Detect which cell encompasses the target text, then output its [X, Y] center coordinate. 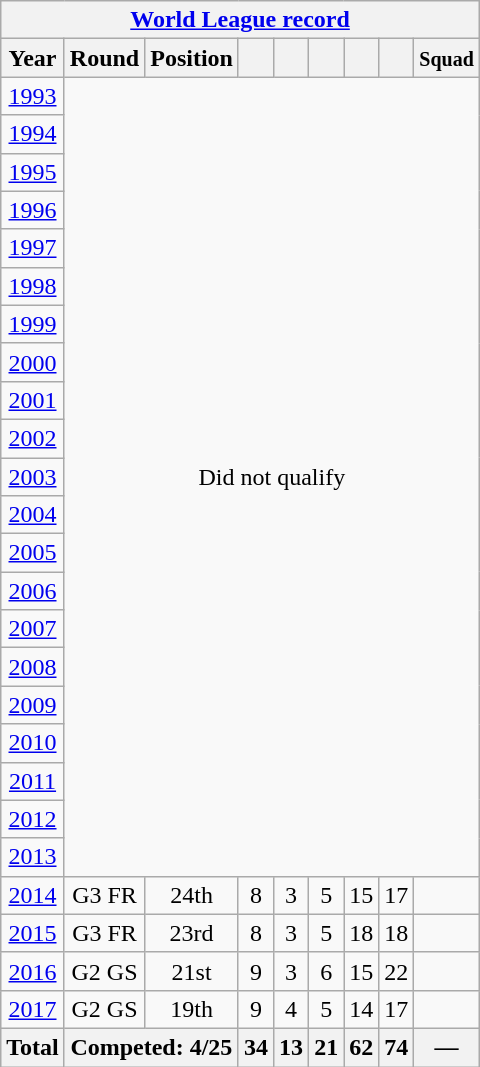
1997 [33, 248]
24th [192, 895]
2015 [33, 933]
Year [33, 58]
2003 [33, 477]
62 [362, 1047]
14 [362, 1009]
2006 [33, 591]
2014 [33, 895]
Did not qualify [272, 476]
Position [192, 58]
2012 [33, 819]
2004 [33, 515]
— [447, 1047]
34 [256, 1047]
2009 [33, 705]
6 [326, 971]
19th [192, 1009]
Squad [447, 58]
1999 [33, 324]
23rd [192, 933]
2008 [33, 667]
1995 [33, 172]
22 [396, 971]
2000 [33, 362]
Total [33, 1047]
1993 [33, 96]
1994 [33, 134]
2017 [33, 1009]
2010 [33, 743]
2001 [33, 400]
2005 [33, 553]
2011 [33, 781]
13 [292, 1047]
2002 [33, 438]
4 [292, 1009]
21 [326, 1047]
2016 [33, 971]
1998 [33, 286]
1996 [33, 210]
21st [192, 971]
World League record [240, 20]
Round [104, 58]
2013 [33, 857]
2007 [33, 629]
Competed: 4/25 [151, 1047]
74 [396, 1047]
